Locate the cell with the specified text and output its (x, y) center coordinate. 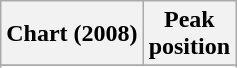
Peakposition (189, 34)
Chart (2008) (72, 34)
